Search for the cell housing the specified text and yield its (x, y) center coordinate. 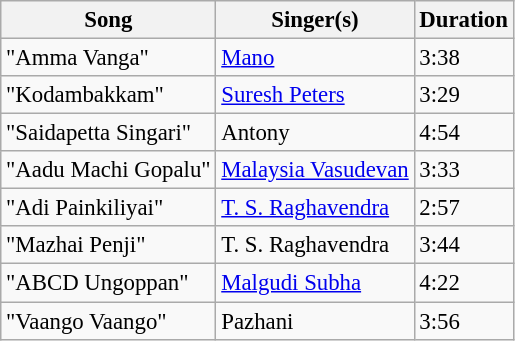
Song (108, 20)
4:54 (464, 133)
Mano (315, 58)
Suresh Peters (315, 95)
3:44 (464, 245)
"Vaango Vaango" (108, 321)
Duration (464, 20)
Antony (315, 133)
Malgudi Subha (315, 283)
3:38 (464, 58)
3:56 (464, 321)
"Kodambakkam" (108, 95)
3:33 (464, 170)
4:22 (464, 283)
"Adi Painkiliyai" (108, 208)
Malaysia Vasudevan (315, 170)
"Saidapetta Singari" (108, 133)
"Mazhai Penji" (108, 245)
2:57 (464, 208)
"ABCD Ungoppan" (108, 283)
"Aadu Machi Gopalu" (108, 170)
3:29 (464, 95)
Singer(s) (315, 20)
Pazhani (315, 321)
"Amma Vanga" (108, 58)
